Output the [x, y] coordinate of the center of the cell containing the given text.  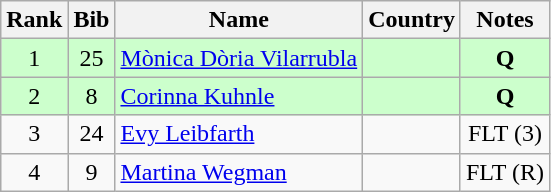
Rank [34, 20]
3 [34, 134]
2 [34, 96]
FLT (R) [504, 172]
25 [92, 58]
Martina Wegman [239, 172]
Notes [504, 20]
Name [239, 20]
Mònica Dòria Vilarrubla [239, 58]
24 [92, 134]
4 [34, 172]
Corinna Kuhnle [239, 96]
Country [412, 20]
FLT (3) [504, 134]
8 [92, 96]
Evy Leibfarth [239, 134]
Bib [92, 20]
9 [92, 172]
1 [34, 58]
